For the text-containing cell, return its midpoint in (X, Y) coordinate format. 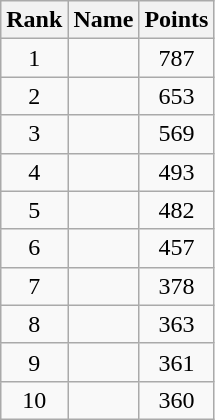
10 (34, 400)
569 (176, 134)
Rank (34, 20)
1 (34, 58)
493 (176, 172)
5 (34, 210)
3 (34, 134)
8 (34, 324)
Points (176, 20)
457 (176, 248)
7 (34, 286)
378 (176, 286)
9 (34, 362)
4 (34, 172)
363 (176, 324)
2 (34, 96)
482 (176, 210)
361 (176, 362)
Name (104, 20)
6 (34, 248)
653 (176, 96)
787 (176, 58)
360 (176, 400)
